For the text-containing cell, return its midpoint in (x, y) coordinate format. 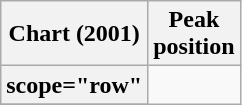
scope="row" (74, 85)
Peakposition (194, 34)
Chart (2001) (74, 34)
